From the cell containing the given text, extract its center point as (x, y) coordinate. 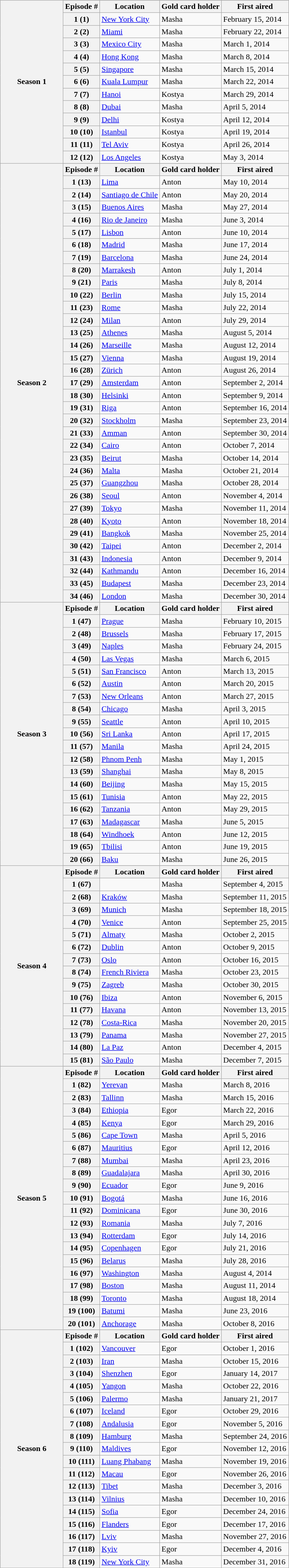
March 13, 2015 (255, 671)
June 17, 2014 (255, 245)
March 29, 2016 (255, 1123)
November 4, 2014 (255, 496)
20 (101) (81, 1323)
August 11, 2014 (255, 1286)
June 3, 2014 (255, 220)
19 (100) (81, 1311)
Buenos Aires (130, 207)
Bogotá (130, 1198)
San Francisco (130, 671)
May 15, 2015 (255, 784)
December 31, 2016 (255, 1561)
May 27, 2014 (255, 207)
November 18, 2014 (255, 521)
16 (97) (81, 1273)
Season 3 (32, 734)
Shenzhen (130, 1374)
July 1, 2014 (255, 270)
9 (110) (81, 1449)
28 (40) (81, 521)
11 (92) (81, 1211)
Las Vegas (130, 659)
4 (16) (81, 220)
7 (88) (81, 1160)
14 (115) (81, 1511)
Milan (130, 320)
February 17, 2015 (255, 634)
Palermo (130, 1399)
Hamburg (130, 1436)
July 29, 2014 (255, 320)
Sri Lanka (130, 734)
January 14, 2017 (255, 1374)
Iran (130, 1361)
9 (75) (81, 985)
9 (90) (81, 1185)
Naples (130, 646)
11 (112) (81, 1474)
Seoul (130, 496)
Anchorage (130, 1323)
Copenhagen (130, 1248)
3 (104) (81, 1374)
August 26, 2014 (255, 370)
Tanzania (130, 809)
June 30, 2016 (255, 1211)
Almaty (130, 934)
September 2, 2014 (255, 383)
November 27, 2015 (255, 1035)
14 (80) (81, 1047)
October 15, 2016 (255, 1361)
6 (6) (81, 82)
Rotterdam (130, 1236)
May 29, 2015 (255, 809)
13 (114) (81, 1499)
August 12, 2014 (255, 345)
December 30, 2014 (255, 596)
Seattle (130, 721)
10 (10) (81, 132)
Lima (130, 182)
1 (102) (81, 1348)
October 23, 2015 (255, 972)
September 11, 2015 (255, 897)
23 (35) (81, 458)
March 29, 2014 (255, 94)
5 (106) (81, 1399)
New Orleans (130, 696)
May 20, 2014 (255, 195)
Vilnius (130, 1499)
October 14, 2014 (255, 458)
Maldives (130, 1449)
July 22, 2014 (255, 307)
Athenes (130, 332)
17 (98) (81, 1286)
May 8, 2015 (255, 772)
June 24, 2014 (255, 257)
November 13, 2015 (255, 1010)
12 (78) (81, 1022)
12 (24) (81, 320)
January 21, 2017 (255, 1399)
Kenya (130, 1123)
April 26, 2014 (255, 144)
5 (5) (81, 69)
4 (4) (81, 57)
Marrakesh (130, 270)
December 4, 2015 (255, 1047)
March 20, 2015 (255, 684)
April 19, 2014 (255, 132)
8 (89) (81, 1173)
Zagreb (130, 985)
Batumi (130, 1311)
Rome (130, 307)
Mauritius (130, 1148)
1 (47) (81, 621)
13 (79) (81, 1035)
March 15, 2014 (255, 69)
Ibiza (130, 997)
Oslo (130, 960)
March 27, 2015 (255, 696)
June 12, 2015 (255, 834)
July 28, 2016 (255, 1261)
November 25, 2014 (255, 533)
Washington (130, 1273)
Miami (130, 32)
São Paulo (130, 1060)
Venice (130, 922)
Budapest (130, 584)
Chicago (130, 709)
6 (72) (81, 947)
Istanbul (130, 132)
Vancouver (130, 1348)
13 (25) (81, 332)
July 21, 2016 (255, 1248)
16 (62) (81, 809)
December 4, 2016 (255, 1549)
3 (69) (81, 909)
14 (26) (81, 345)
Season 1 (32, 82)
Tbilisi (130, 847)
Brussels (130, 634)
10 (22) (81, 295)
9 (9) (81, 119)
Hanoi (130, 94)
Zürich (130, 370)
Amsterdam (130, 383)
3 (3) (81, 44)
Paris (130, 282)
Marseille (130, 345)
8 (109) (81, 1436)
15 (27) (81, 357)
Los Angeles (130, 157)
Belarus (130, 1261)
16 (117) (81, 1536)
9 (21) (81, 282)
November 19, 2016 (255, 1461)
Guangzhou (130, 483)
Santiago de Chile (130, 195)
December 7, 2015 (255, 1060)
August 18, 2014 (255, 1298)
Tibet (130, 1486)
11 (77) (81, 1010)
10 (91) (81, 1198)
December 3, 2016 (255, 1486)
September 9, 2014 (255, 395)
16 (28) (81, 370)
November 6, 2015 (255, 997)
November 5, 2016 (255, 1424)
20 (32) (81, 420)
Panama (130, 1035)
December 2, 2014 (255, 546)
Mexico City (130, 44)
18 (99) (81, 1298)
13 (59) (81, 772)
31 (43) (81, 558)
December 10, 2016 (255, 1499)
15 (116) (81, 1524)
March 15, 2016 (255, 1098)
18 (119) (81, 1561)
Kathmandu (130, 571)
May 3, 2014 (255, 157)
Bangkok (130, 533)
6 (52) (81, 684)
22 (34) (81, 445)
2 (48) (81, 634)
Season 2 (32, 383)
15 (61) (81, 797)
Kyoto (130, 521)
Costa-Rica (130, 1022)
7 (53) (81, 696)
8 (8) (81, 107)
6 (107) (81, 1411)
June 16, 2016 (255, 1198)
Tel Aviv (130, 144)
Vienna (130, 357)
29 (41) (81, 533)
12 (58) (81, 759)
15 (96) (81, 1261)
June 5, 2015 (255, 822)
May 10, 2014 (255, 182)
Dublin (130, 947)
April 24, 2015 (255, 746)
10 (111) (81, 1461)
3 (84) (81, 1110)
April 5, 2016 (255, 1135)
Ecuador (130, 1185)
2 (103) (81, 1361)
Stockholm (130, 420)
October 21, 2014 (255, 470)
Riga (130, 408)
December 24, 2016 (255, 1511)
12 (12) (81, 157)
Kuala Lumpur (130, 82)
October 9, 2015 (255, 947)
14 (60) (81, 784)
Mumbai (130, 1160)
October 2, 2015 (255, 934)
Berlin (130, 295)
7 (19) (81, 257)
Cairo (130, 445)
December 16, 2014 (255, 571)
Season 4 (32, 966)
Madagascar (130, 822)
8 (74) (81, 972)
April 5, 2014 (255, 107)
Iceland (130, 1411)
Amman (130, 433)
7 (108) (81, 1424)
Singapore (130, 69)
March 22, 2014 (255, 82)
Dominicana (130, 1211)
14 (95) (81, 1248)
4 (50) (81, 659)
4 (85) (81, 1123)
Andalusia (130, 1424)
London (130, 596)
October 30, 2015 (255, 985)
Munich (130, 909)
8 (54) (81, 709)
Barcelona (130, 257)
June 9, 2016 (255, 1185)
February 15, 2014 (255, 19)
November 11, 2014 (255, 508)
December 9, 2014 (255, 558)
4 (70) (81, 922)
Flanders (130, 1524)
34 (46) (81, 596)
French Riviera (130, 972)
1 (1) (81, 19)
March 8, 2016 (255, 1085)
October 29, 2016 (255, 1411)
June 23, 2016 (255, 1311)
July 8, 2014 (255, 282)
April 3, 2015 (255, 709)
21 (33) (81, 433)
Tunisia (130, 797)
2 (68) (81, 897)
November 20, 2015 (255, 1022)
Havana (130, 1010)
April 30, 2016 (255, 1173)
Toronto (130, 1298)
April 10, 2015 (255, 721)
33 (45) (81, 584)
12 (93) (81, 1223)
1 (67) (81, 884)
Tokyo (130, 508)
Beijing (130, 784)
Yangon (130, 1386)
Season 6 (32, 1448)
Baku (130, 859)
18 (64) (81, 834)
April 12, 2014 (255, 119)
October 7, 2014 (255, 445)
September 16, 2014 (255, 408)
12 (113) (81, 1486)
Season 5 (32, 1198)
April 23, 2016 (255, 1160)
3 (15) (81, 207)
4 (105) (81, 1386)
March 22, 2016 (255, 1110)
July 15, 2014 (255, 295)
7 (73) (81, 960)
November 27, 2016 (255, 1536)
Sofia (130, 1511)
Boston (130, 1286)
Hong Kong (130, 57)
October 16, 2015 (255, 960)
Manila (130, 746)
September 30, 2014 (255, 433)
25 (37) (81, 483)
September 18, 2015 (255, 909)
October 28, 2014 (255, 483)
8 (20) (81, 270)
2 (2) (81, 32)
April 17, 2015 (255, 734)
5 (86) (81, 1135)
Macau (130, 1474)
Helsinki (130, 395)
Lisbon (130, 232)
Rio de Janeiro (130, 220)
June 26, 2015 (255, 859)
5 (71) (81, 934)
December 23, 2014 (255, 584)
15 (81) (81, 1060)
Phnom Penh (130, 759)
July 14, 2016 (255, 1236)
September 23, 2014 (255, 420)
2 (14) (81, 195)
March 1, 2014 (255, 44)
Yerevan (130, 1085)
Taipei (130, 546)
1 (13) (81, 182)
11 (11) (81, 144)
20 (66) (81, 859)
17 (29) (81, 383)
February 10, 2015 (255, 621)
Lviv (130, 1536)
Romania (130, 1223)
May 1, 2015 (255, 759)
32 (44) (81, 571)
August 19, 2014 (255, 357)
November 26, 2016 (255, 1474)
Austin (130, 684)
10 (76) (81, 997)
5 (51) (81, 671)
July 7, 2016 (255, 1223)
December 17, 2016 (255, 1524)
Kyiv (130, 1549)
Ethiopia (130, 1110)
March 8, 2014 (255, 57)
Prague (130, 621)
Guadalajara (130, 1173)
Tallinn (130, 1098)
June 10, 2014 (255, 232)
Windhoek (130, 834)
June 19, 2015 (255, 847)
17 (118) (81, 1549)
Dubai (130, 107)
October 1, 2016 (255, 1348)
November 12, 2016 (255, 1449)
3 (49) (81, 646)
26 (38) (81, 496)
6 (18) (81, 245)
October 8, 2016 (255, 1323)
6 (87) (81, 1148)
Malta (130, 470)
2 (83) (81, 1098)
September 25, 2015 (255, 922)
May 22, 2015 (255, 797)
March 6, 2015 (255, 659)
30 (42) (81, 546)
February 24, 2015 (255, 646)
Luang Phabang (130, 1461)
11 (57) (81, 746)
7 (7) (81, 94)
27 (39) (81, 508)
13 (94) (81, 1236)
5 (17) (81, 232)
9 (55) (81, 721)
Cape Town (130, 1135)
Madrid (130, 245)
1 (82) (81, 1085)
Beirut (130, 458)
19 (65) (81, 847)
Kraków (130, 897)
August 5, 2014 (255, 332)
October 22, 2016 (255, 1386)
April 12, 2016 (255, 1148)
September 24, 2016 (255, 1436)
Delhi (130, 119)
18 (30) (81, 395)
Shanghai (130, 772)
February 22, 2014 (255, 32)
19 (31) (81, 408)
La Paz (130, 1047)
11 (23) (81, 307)
August 4, 2014 (255, 1273)
10 (56) (81, 734)
September 4, 2015 (255, 884)
24 (36) (81, 470)
Indonesia (130, 558)
17 (63) (81, 822)
